Pinpoint the cell where the given text exists, returning its [X, Y] midpoint coordinate. 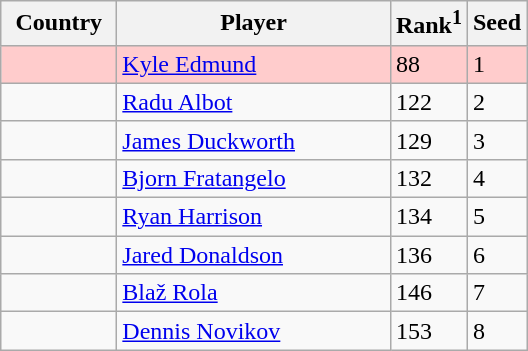
153 [428, 331]
4 [496, 178]
3 [496, 140]
Radu Albot [254, 102]
134 [428, 217]
Ryan Harrison [254, 217]
146 [428, 293]
132 [428, 178]
7 [496, 293]
Kyle Edmund [254, 64]
Jared Donaldson [254, 255]
Dennis Novikov [254, 331]
Rank1 [428, 24]
5 [496, 217]
2 [496, 102]
Seed [496, 24]
1 [496, 64]
6 [496, 255]
129 [428, 140]
James Duckworth [254, 140]
Bjorn Fratangelo [254, 178]
8 [496, 331]
136 [428, 255]
Blaž Rola [254, 293]
122 [428, 102]
88 [428, 64]
Player [254, 24]
Country [59, 24]
